Provide the (x, y) coordinate of the cell's center where the given text is located.  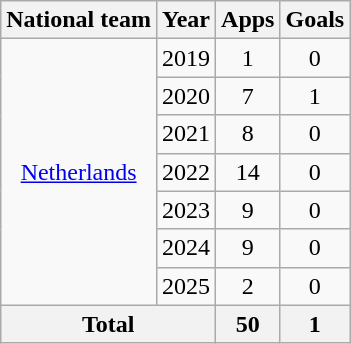
National team (79, 20)
Goals (315, 20)
2024 (186, 248)
Apps (248, 20)
Total (108, 324)
2020 (186, 96)
2022 (186, 172)
2019 (186, 58)
2023 (186, 210)
2 (248, 286)
2025 (186, 286)
50 (248, 324)
14 (248, 172)
2021 (186, 134)
Netherlands (79, 172)
Year (186, 20)
7 (248, 96)
8 (248, 134)
